Extract the (x, y) coordinate from the center of the cell holding the provided text.  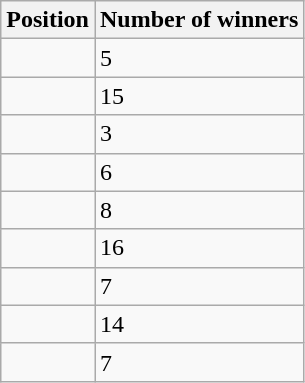
Position (48, 20)
8 (198, 210)
3 (198, 134)
5 (198, 58)
16 (198, 248)
Number of winners (198, 20)
15 (198, 96)
6 (198, 172)
14 (198, 324)
